From the cell containing the given text, extract its center point as (X, Y) coordinate. 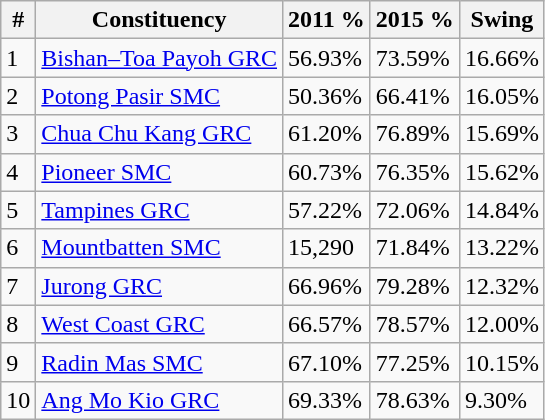
3 (18, 134)
12.32% (502, 286)
50.36% (327, 96)
10.15% (502, 362)
66.96% (327, 286)
73.59% (414, 58)
5 (18, 210)
79.28% (414, 286)
66.41% (414, 96)
60.73% (327, 172)
2011 % (327, 20)
15.69% (502, 134)
10 (18, 400)
Jurong GRC (160, 286)
Chua Chu Kang GRC (160, 134)
9.30% (502, 400)
77.25% (414, 362)
69.33% (327, 400)
9 (18, 362)
6 (18, 248)
67.10% (327, 362)
Potong Pasir SMC (160, 96)
57.22% (327, 210)
Ang Mo Kio GRC (160, 400)
Bishan–Toa Payoh GRC (160, 58)
Radin Mas SMC (160, 362)
Mountbatten SMC (160, 248)
# (18, 20)
56.93% (327, 58)
61.20% (327, 134)
2 (18, 96)
16.05% (502, 96)
71.84% (414, 248)
1 (18, 58)
Constituency (160, 20)
7 (18, 286)
15.62% (502, 172)
66.57% (327, 324)
15,290 (327, 248)
78.57% (414, 324)
Tampines GRC (160, 210)
16.66% (502, 58)
West Coast GRC (160, 324)
Swing (502, 20)
8 (18, 324)
2015 % (414, 20)
13.22% (502, 248)
76.89% (414, 134)
Pioneer SMC (160, 172)
4 (18, 172)
12.00% (502, 324)
14.84% (502, 210)
78.63% (414, 400)
76.35% (414, 172)
72.06% (414, 210)
